Locate the cell with the specified text and output its (X, Y) center coordinate. 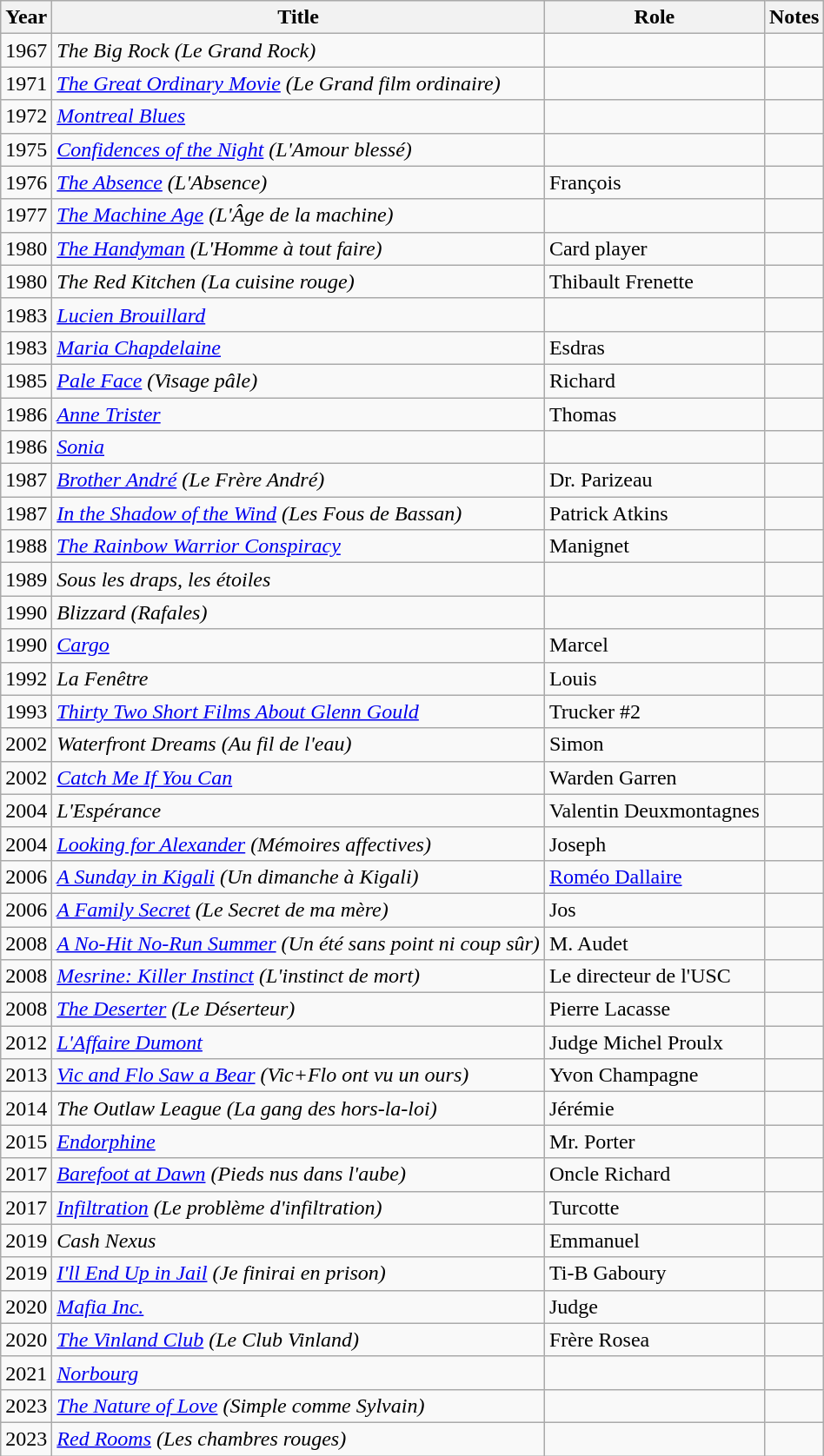
A Sunday in Kigali (Un dimanche à Kigali) (299, 877)
Red Rooms (Les chambres rouges) (299, 1439)
Year (26, 17)
The Deserter (Le Déserteur) (299, 1009)
2015 (26, 1142)
Catch Me If You Can (299, 778)
Infiltration (Le problème d'infiltration) (299, 1208)
Maria Chapdelaine (299, 347)
The Outlaw League (La gang des hors-la-loi) (299, 1109)
The Rainbow Warrior Conspiracy (299, 546)
Endorphine (299, 1142)
Looking for Alexander (Mémoires affectives) (299, 844)
François (654, 182)
Role (654, 17)
2021 (26, 1373)
Cash Nexus (299, 1241)
1989 (26, 579)
2014 (26, 1109)
Brother André (Le Frère André) (299, 480)
1985 (26, 381)
Frère Rosea (654, 1340)
Patrick Atkins (654, 513)
1993 (26, 711)
Title (299, 17)
Thomas (654, 414)
Valentin Deuxmontagnes (654, 811)
The Great Ordinary Movie (Le Grand film ordinaire) (299, 83)
Pale Face (Visage pâle) (299, 381)
Judge (654, 1307)
Norbourg (299, 1373)
The Big Rock (Le Grand Rock) (299, 50)
Waterfront Dreams (Au fil de l'eau) (299, 745)
Judge Michel Proulx (654, 1042)
In the Shadow of the Wind (Les Fous de Bassan) (299, 513)
Mr. Porter (654, 1142)
Louis (654, 678)
Thibault Frenette (654, 281)
Sous les draps, les étoiles (299, 579)
L'Espérance (299, 811)
The Absence (L'Absence) (299, 182)
1992 (26, 678)
1975 (26, 149)
1976 (26, 182)
Mesrine: Killer Instinct (L'instinct de mort) (299, 976)
The Vinland Club (Le Club Vinland) (299, 1340)
A Family Secret (Le Secret de ma mère) (299, 910)
Simon (654, 745)
I'll End Up in Jail (Je finirai en prison) (299, 1274)
Blizzard (Rafales) (299, 612)
Pierre Lacasse (654, 1009)
Notes (794, 17)
1972 (26, 116)
1967 (26, 50)
Le directeur de l'USC (654, 976)
Manignet (654, 546)
Jérémie (654, 1109)
Lucien Brouillard (299, 314)
1971 (26, 83)
2012 (26, 1042)
Thirty Two Short Films About Glenn Gould (299, 711)
Oncle Richard (654, 1175)
The Machine Age (L'Âge de la machine) (299, 215)
Dr. Parizeau (654, 480)
Joseph (654, 844)
Mafia Inc. (299, 1307)
Confidences of the Night (L'Amour blessé) (299, 149)
Anne Trister (299, 414)
Richard (654, 381)
M. Audet (654, 943)
Warden Garren (654, 778)
La Fenêtre (299, 678)
Trucker #2 (654, 711)
Vic and Flo Saw a Bear (Vic+Flo ont vu un ours) (299, 1075)
Ti-B Gaboury (654, 1274)
Yvon Champagne (654, 1075)
L'Affaire Dumont (299, 1042)
Roméo Dallaire (654, 877)
Card player (654, 248)
The Handyman (L'Homme à tout faire) (299, 248)
Esdras (654, 347)
Turcotte (654, 1208)
1988 (26, 546)
A No-Hit No-Run Summer (Un été sans point ni coup sûr) (299, 943)
Marcel (654, 645)
Cargo (299, 645)
The Red Kitchen (La cuisine rouge) (299, 281)
Sonia (299, 447)
Barefoot at Dawn (Pieds nus dans l'aube) (299, 1175)
2013 (26, 1075)
Jos (654, 910)
Montreal Blues (299, 116)
Emmanuel (654, 1241)
The Nature of Love (Simple comme Sylvain) (299, 1406)
1977 (26, 215)
